Scan for the cell matching the given text and deliver its (X, Y) coordinate at center. 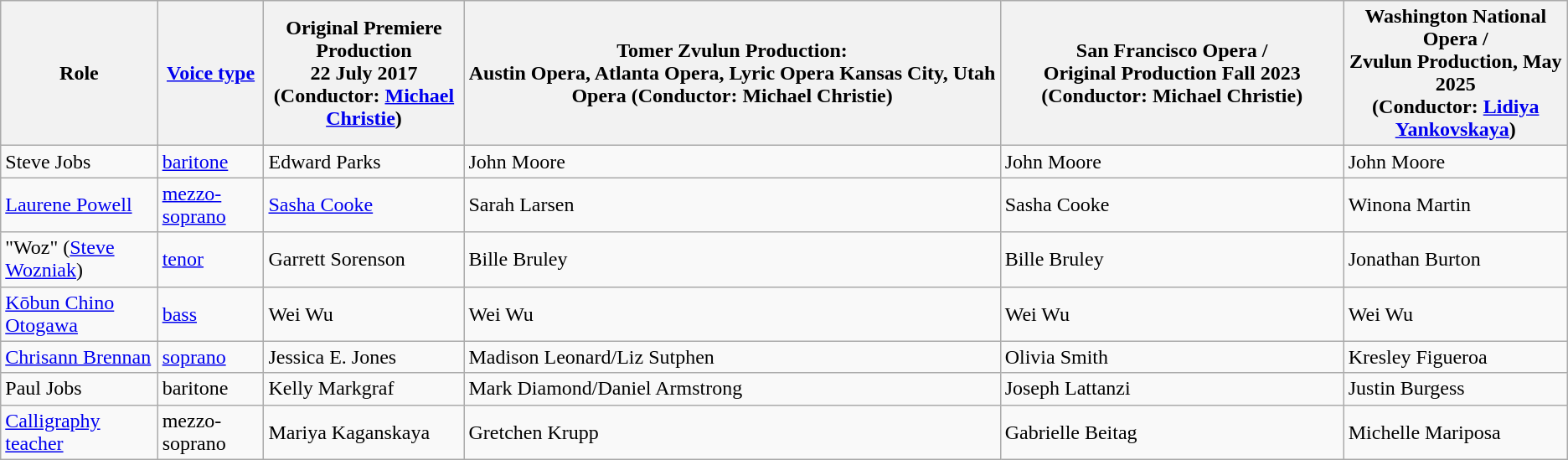
soprano (211, 357)
San Francisco Opera /Original Production Fall 2023 (Conductor: Michael Christie) (1172, 74)
Role (79, 74)
Justin Burgess (1456, 389)
Mark Diamond/Daniel Armstrong (732, 389)
Gretchen Krupp (732, 432)
Joseph Lattanzi (1172, 389)
Paul Jobs (79, 389)
Voice type (211, 74)
"Woz" (Steve Wozniak) (79, 260)
Mariya Kaganskaya (364, 432)
Olivia Smith (1172, 357)
Steve Jobs (79, 162)
Kōbun Chino Otogawa (79, 313)
Chrisann Brennan (79, 357)
Madison Leonard/Liz Sutphen (732, 357)
Kresley Figueroa (1456, 357)
Gabrielle Beitag (1172, 432)
Winona Martin (1456, 204)
Michelle Mariposa (1456, 432)
Kelly Markgraf (364, 389)
bass (211, 313)
Washington National Opera /Zvulun Production, May 2025(Conductor: Lidiya Yankovskaya) (1456, 74)
tenor (211, 260)
Calligraphy teacher (79, 432)
Garrett Sorenson (364, 260)
Sarah Larsen (732, 204)
Jonathan Burton (1456, 260)
Tomer Zvulun Production:Austin Opera, Atlanta Opera, Lyric Opera Kansas City, Utah Opera (Conductor: Michael Christie) (732, 74)
Original Premiere Production22 July 2017(Conductor: Michael Christie) (364, 74)
Jessica E. Jones (364, 357)
Laurene Powell (79, 204)
Edward Parks (364, 162)
